Detect which cell encompasses the target text, then output its [X, Y] center coordinate. 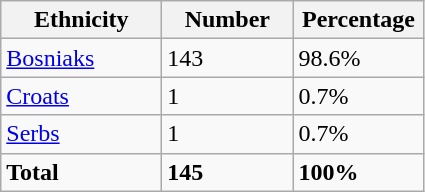
145 [228, 172]
Bosniaks [82, 58]
Serbs [82, 134]
100% [358, 172]
Number [228, 20]
Croats [82, 96]
Total [82, 172]
Ethnicity [82, 20]
143 [228, 58]
98.6% [358, 58]
Percentage [358, 20]
